Capture the cell that displays the provided text and extract its (X, Y) central coordinate. 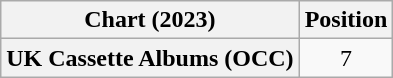
UK Cassette Albums (OCC) (150, 58)
7 (346, 58)
Position (346, 20)
Chart (2023) (150, 20)
